Locate the cell with the specified text and output its (x, y) center coordinate. 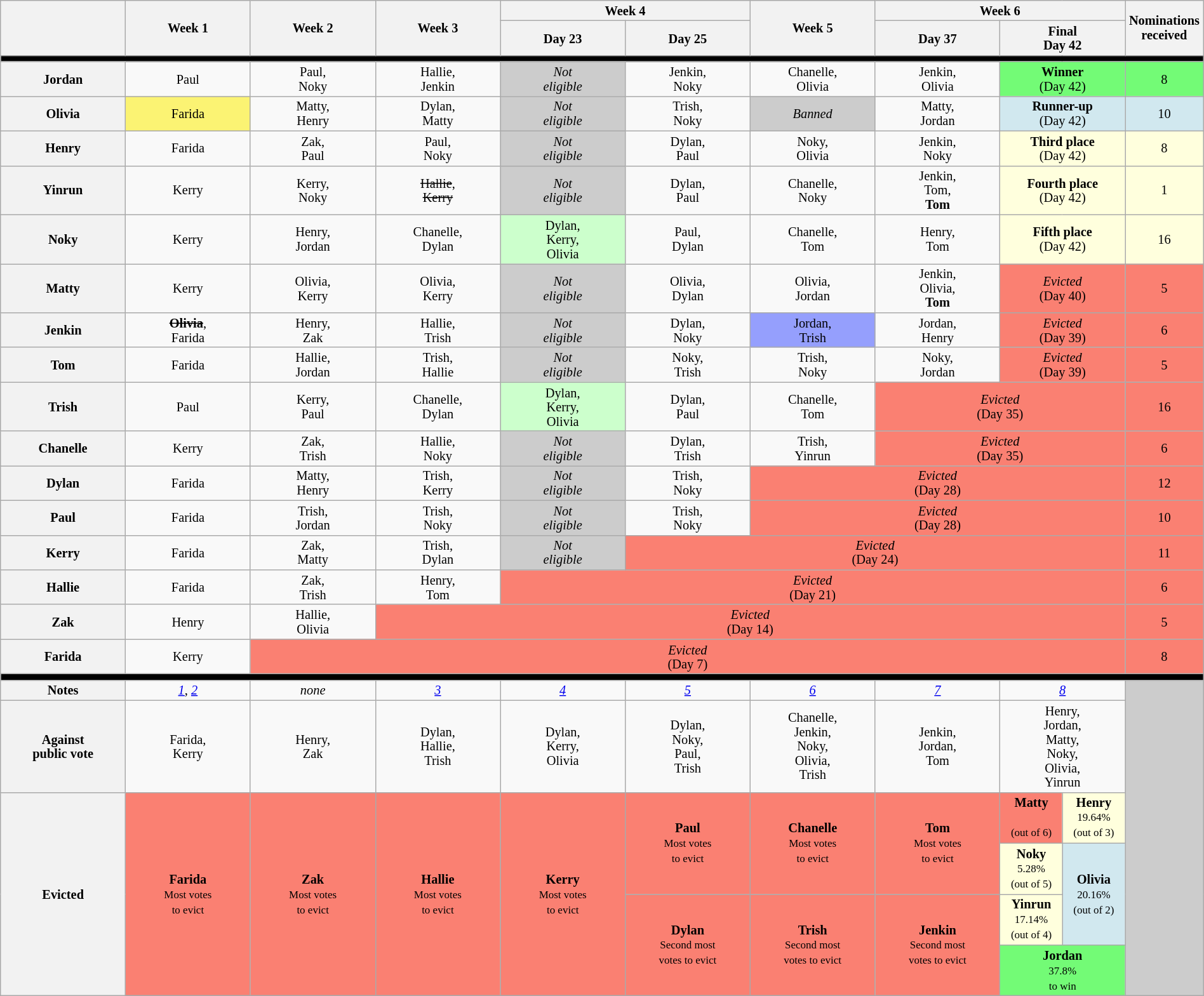
Evicted(Day 24) (875, 552)
TrishSecond mostvotes to evict (813, 945)
FaridaMost votesto evict (188, 894)
11 (1165, 552)
Yinrun17.14%(out of 4) (1031, 919)
HallieMost votesto evict (438, 894)
Hallie,Olivia (312, 622)
Evicted(Day 21) (813, 587)
Matty,Jordan (937, 113)
Chanelle,Noky (813, 190)
PaulMost votesto evict (688, 843)
Henry, Zak (312, 747)
Evicted(Day 14) (751, 622)
Trish,Hallie (438, 364)
Evicted(Day 40) (1063, 288)
Trish,Jordan (312, 518)
Hallie,Kerry (438, 190)
Olivia (64, 113)
Week 4 (625, 10)
Henry19.64%(out of 3) (1094, 818)
Henry,Jordan (312, 239)
Dylan,Noky (688, 330)
Third place(Day 42) (1063, 149)
Matty (64, 288)
Day 37 (937, 38)
Dylan,Hallie,Trish (438, 747)
Jenkin,Jordan,Tom (937, 747)
Againstpublic vote (64, 747)
Noky5.28%(out of 5) (1031, 868)
Day 25 (688, 38)
Jordan,Trish (813, 330)
Fifth place(Day 42) (1063, 239)
Jenkin,Tom,Tom (937, 190)
Jordan (64, 79)
Chanelle,Olivia (813, 79)
FinalDay 42 (1063, 38)
Trish (64, 406)
Trish,Kerry (438, 482)
Runner-up(Day 42) (1063, 113)
Week 1 (188, 28)
ChanelleMost votesto evict (813, 843)
Henry,Jordan,Matty,Noky,Olivia,Yinrun (1063, 747)
Week 5 (813, 28)
Jenkin,Olivia (937, 79)
Evicted(Day 7) (687, 656)
Notes (64, 690)
ZakMost votesto evict (312, 894)
Chanelle (64, 448)
12 (1165, 482)
Trish,Yinrun (813, 448)
Dylan,Trish (688, 448)
KerryMost votesto evict (563, 894)
TomMost votesto evict (937, 843)
Noky,Olivia (813, 149)
Olivia,Jordan (813, 288)
7 (937, 690)
Nominationsreceived (1165, 28)
Jordan37.8%to win (1063, 970)
Olivia,Dylan (688, 288)
3 (438, 690)
Kerry,Paul (312, 406)
Evicted (64, 894)
Banned (813, 113)
Henry,Zak (312, 330)
Trish,Dylan (438, 552)
Fourth place(Day 42) (1063, 190)
Noky (64, 239)
Yinrun (64, 190)
Hallie,Noky (438, 448)
Day 23 (563, 38)
Noky,Jordan (937, 364)
Hallie (64, 587)
Dylan,Matty (438, 113)
1 (1165, 190)
Zak,Paul (312, 149)
Noky,Trish (688, 364)
Jenkin (64, 330)
Olivia, Farida (188, 330)
Week 3 (438, 28)
DylanSecond mostvotes to evict (688, 945)
Jordan,Henry (937, 330)
Farida, Kerry (188, 747)
Chanelle,Jenkin,Noky,Olivia,Trish (813, 747)
Dylan (64, 482)
Hallie,Jenkin (438, 79)
Tom (64, 364)
Zak (64, 622)
Olivia20.16%(out of 2) (1094, 894)
Matty(out of 6) (1031, 818)
Week 6 (1000, 10)
Paul,Dylan (688, 239)
JenkinSecond mostvotes to evict (937, 945)
4 (563, 690)
Hallie,Jordan (312, 364)
Winner(Day 42) (1063, 79)
Jenkin,Olivia,Tom (937, 288)
Kerry,Noky (312, 190)
Week 2 (312, 28)
none (312, 690)
1, 2 (188, 690)
Zak,Matty (312, 552)
Dylan,Noky,Paul,Trish (688, 747)
Hallie,Trish (438, 330)
